Detect which cell encompasses the target text, then output its (X, Y) center coordinate. 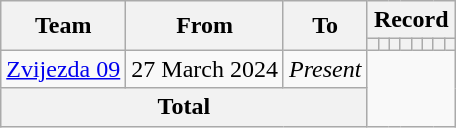
Total (184, 107)
To (324, 26)
Record (411, 20)
27 March 2024 (205, 69)
Zvijezda 09 (64, 69)
Team (64, 26)
From (205, 26)
Present (324, 69)
